Detect which cell encompasses the target text, then output its [X, Y] center coordinate. 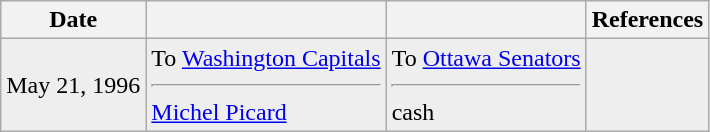
May 21, 1996 [74, 85]
To Washington CapitalsMichel Picard [266, 85]
Date [74, 20]
To Ottawa Senatorscash [486, 85]
References [648, 20]
